Search for the cell housing the specified text and yield its [X, Y] center coordinate. 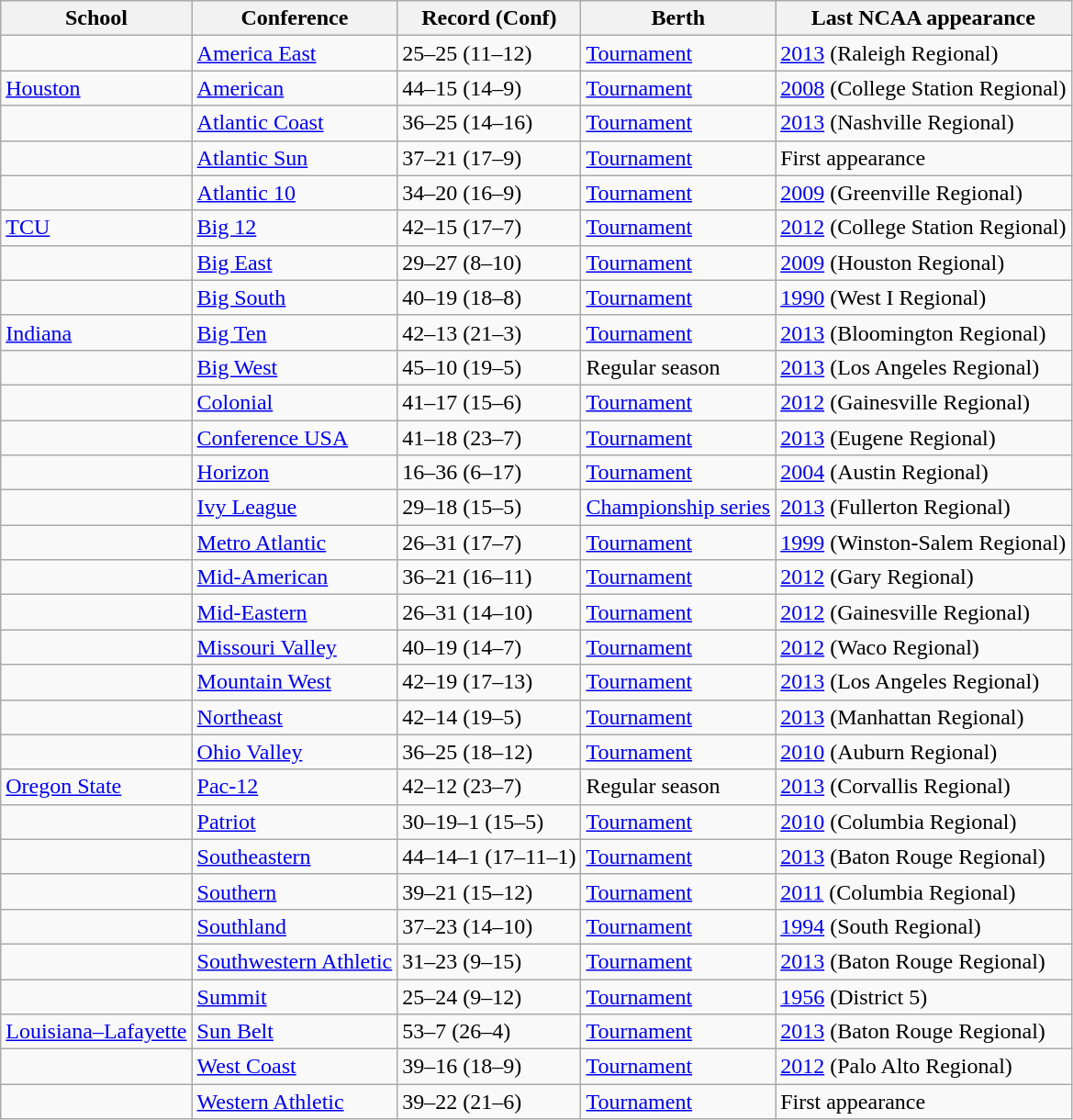
Summit [295, 996]
25–24 (9–12) [489, 996]
2010 (Auburn Regional) [923, 752]
Atlantic 10 [295, 193]
26–31 (14–10) [489, 612]
Colonial [295, 402]
Championship series [678, 508]
53–7 (26–4) [489, 1032]
1994 (South Regional) [923, 926]
Conference USA [295, 438]
Patriot [295, 822]
45–10 (19–5) [489, 367]
2011 (Columbia Regional) [923, 891]
Missouri Valley [295, 647]
American [295, 88]
44–15 (14–9) [489, 88]
2010 (Columbia Regional) [923, 822]
37–23 (14–10) [489, 926]
42–12 (23–7) [489, 787]
Atlantic Coast [295, 123]
41–18 (23–7) [489, 438]
Conference [295, 18]
2013 (Fullerton Regional) [923, 508]
Last NCAA appearance [923, 18]
42–19 (17–13) [489, 682]
TCU [96, 228]
Southland [295, 926]
1999 (Winston-Salem Regional) [923, 543]
2008 (College Station Regional) [923, 88]
Big West [295, 367]
42–14 (19–5) [489, 717]
2013 (Raleigh Regional) [923, 53]
2009 (Greenville Regional) [923, 193]
Sun Belt [295, 1032]
Mid-American [295, 577]
37–21 (17–9) [489, 158]
42–15 (17–7) [489, 228]
29–18 (15–5) [489, 508]
Southeastern [295, 857]
2013 (Eugene Regional) [923, 438]
Big South [295, 297]
Atlantic Sun [295, 158]
Indiana [96, 332]
30–19–1 (15–5) [489, 822]
36–21 (16–11) [489, 577]
2012 (Gary Regional) [923, 577]
Metro Atlantic [295, 543]
Ivy League [295, 508]
31–23 (9–15) [489, 961]
2012 (Waco Regional) [923, 647]
School [96, 18]
Big East [295, 263]
2004 (Austin Regional) [923, 473]
Ohio Valley [295, 752]
Pac-12 [295, 787]
2009 (Houston Regional) [923, 263]
2013 (Corvallis Regional) [923, 787]
2013 (Nashville Regional) [923, 123]
26–31 (17–7) [489, 543]
Oregon State [96, 787]
2012 (Palo Alto Regional) [923, 1067]
Record (Conf) [489, 18]
West Coast [295, 1067]
25–25 (11–12) [489, 53]
Western Athletic [295, 1102]
2013 (Manhattan Regional) [923, 717]
Berth [678, 18]
2012 (College Station Regional) [923, 228]
Southwestern Athletic [295, 961]
Big 12 [295, 228]
36–25 (14–16) [489, 123]
42–13 (21–3) [489, 332]
Mountain West [295, 682]
40–19 (18–8) [489, 297]
Northeast [295, 717]
39–22 (21–6) [489, 1102]
2013 (Bloomington Regional) [923, 332]
44–14–1 (17–11–1) [489, 857]
39–16 (18–9) [489, 1067]
34–20 (16–9) [489, 193]
Louisiana–Lafayette [96, 1032]
36–25 (18–12) [489, 752]
1956 (District 5) [923, 996]
39–21 (15–12) [489, 891]
40–19 (14–7) [489, 647]
Big Ten [295, 332]
Horizon [295, 473]
Houston [96, 88]
1990 (West I Regional) [923, 297]
41–17 (15–6) [489, 402]
Mid-Eastern [295, 612]
Southern [295, 891]
29–27 (8–10) [489, 263]
America East [295, 53]
16–36 (6–17) [489, 473]
